Capture the cell that displays the provided text and extract its (x, y) central coordinate. 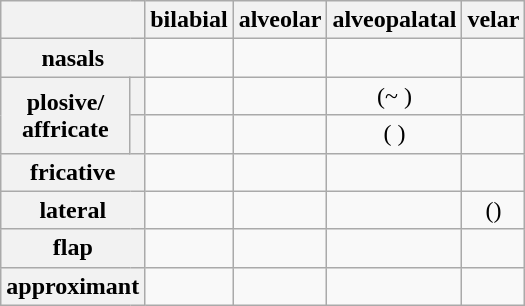
lateral (73, 210)
( ) (394, 134)
alveolar (280, 20)
bilabial (189, 20)
fricative (73, 172)
alveopalatal (394, 20)
approximant (73, 286)
() (494, 210)
velar (494, 20)
nasals (73, 58)
(~ ) (394, 96)
flap (73, 248)
plosive/affricate (66, 115)
